Capture the cell that displays the provided text and extract its (X, Y) central coordinate. 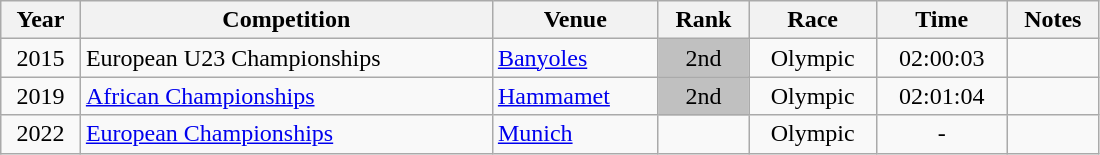
02:00:03 (942, 58)
Year (41, 20)
Notes (1053, 20)
European U23 Championships (286, 58)
02:01:04 (942, 96)
Banyoles (575, 58)
2015 (41, 58)
Hammamet (575, 96)
2019 (41, 96)
European Championships (286, 134)
Rank (703, 20)
Race (813, 20)
- (942, 134)
Time (942, 20)
African Championships (286, 96)
Venue (575, 20)
Munich (575, 134)
2022 (41, 134)
Competition (286, 20)
